Determine the (x, y) coordinate at the center of the cell enclosing the given text.  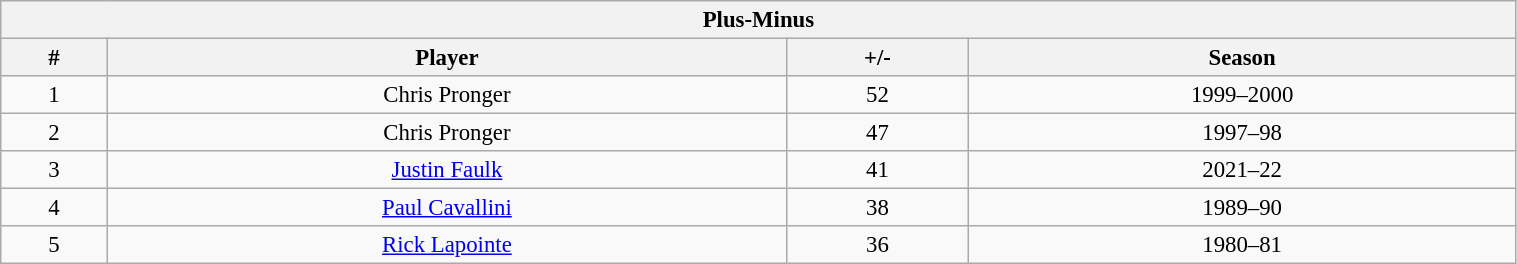
# (54, 58)
2 (54, 133)
Player (446, 58)
Plus-Minus (758, 20)
1997–98 (1242, 133)
36 (878, 245)
Rick Lapointe (446, 245)
47 (878, 133)
1980–81 (1242, 245)
4 (54, 208)
1999–2000 (1242, 95)
Season (1242, 58)
Justin Faulk (446, 170)
3 (54, 170)
41 (878, 170)
52 (878, 95)
+/- (878, 58)
1 (54, 95)
2021–22 (1242, 170)
38 (878, 208)
1989–90 (1242, 208)
Paul Cavallini (446, 208)
5 (54, 245)
